Detect which cell encompasses the target text, then output its [x, y] center coordinate. 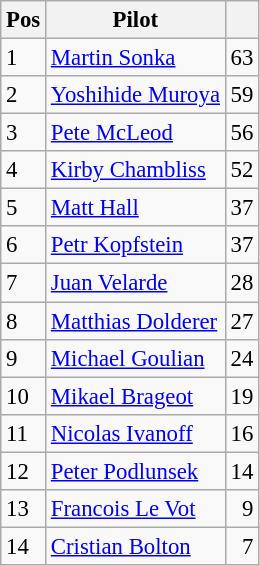
Michael Goulian [136, 358]
Pilot [136, 20]
Cristian Bolton [136, 546]
Juan Velarde [136, 283]
6 [24, 245]
Nicolas Ivanoff [136, 433]
8 [24, 321]
1 [24, 58]
Matthias Dolderer [136, 321]
Matt Hall [136, 208]
Kirby Chambliss [136, 170]
2 [24, 95]
Pos [24, 20]
10 [24, 396]
56 [242, 133]
12 [24, 471]
Martin Sonka [136, 58]
28 [242, 283]
16 [242, 433]
11 [24, 433]
19 [242, 396]
24 [242, 358]
Peter Podlunsek [136, 471]
Mikael Brageot [136, 396]
Petr Kopfstein [136, 245]
27 [242, 321]
Francois Le Vot [136, 509]
63 [242, 58]
Pete McLeod [136, 133]
13 [24, 509]
52 [242, 170]
5 [24, 208]
3 [24, 133]
4 [24, 170]
Yoshihide Muroya [136, 95]
59 [242, 95]
